From the cell containing the given text, extract its center point as [x, y] coordinate. 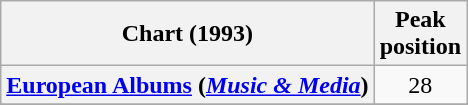
Peakposition [420, 34]
European Albums (Music & Media) [188, 85]
Chart (1993) [188, 34]
28 [420, 85]
